Locate the cell with the specified text and output its (X, Y) center coordinate. 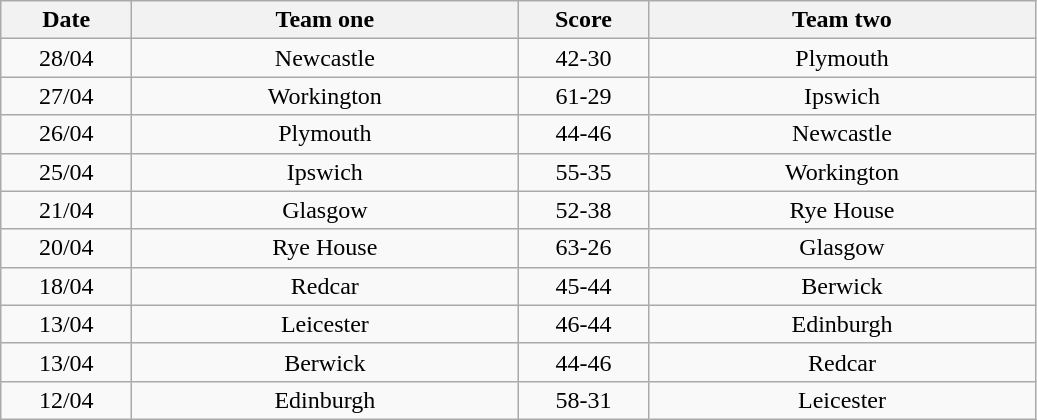
Team two (842, 20)
63-26 (584, 248)
27/04 (66, 96)
Score (584, 20)
28/04 (66, 58)
25/04 (66, 172)
Team one (325, 20)
18/04 (66, 286)
42-30 (584, 58)
55-35 (584, 172)
45-44 (584, 286)
Date (66, 20)
46-44 (584, 324)
20/04 (66, 248)
58-31 (584, 400)
61-29 (584, 96)
21/04 (66, 210)
12/04 (66, 400)
26/04 (66, 134)
52-38 (584, 210)
